Pinpoint the cell where the given text exists, returning its [x, y] midpoint coordinate. 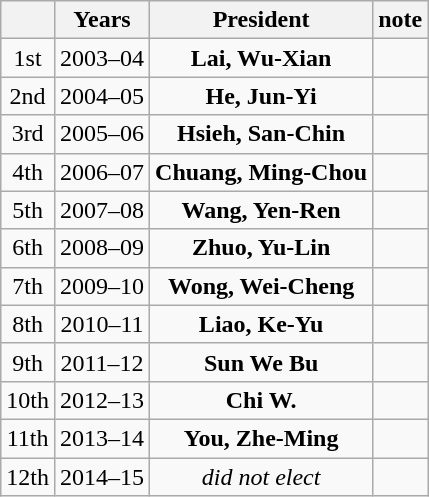
1st [28, 58]
7th [28, 286]
Hsieh, San-Chin [262, 134]
11th [28, 438]
5th [28, 210]
did not elect [262, 477]
4th [28, 172]
9th [28, 362]
Wong, Wei-Cheng [262, 286]
Years [102, 20]
Liao, Ke-Yu [262, 324]
Sun We Bu [262, 362]
2009–10 [102, 286]
2005–06 [102, 134]
3rd [28, 134]
2nd [28, 96]
2012–13 [102, 400]
2003–04 [102, 58]
You, Zhe-Ming [262, 438]
6th [28, 248]
2013–14 [102, 438]
2007–08 [102, 210]
2004–05 [102, 96]
He, Jun-Yi [262, 96]
Lai, Wu-Xian [262, 58]
10th [28, 400]
2010–11 [102, 324]
Zhuo, Yu-Lin [262, 248]
2011–12 [102, 362]
2006–07 [102, 172]
Wang, Yen-Ren [262, 210]
2008–09 [102, 248]
12th [28, 477]
Chi W. [262, 400]
8th [28, 324]
note [400, 20]
President [262, 20]
2014–15 [102, 477]
Chuang, Ming-Chou [262, 172]
